Identify which cell holds the provided text, then report its [X, Y] central coordinate. 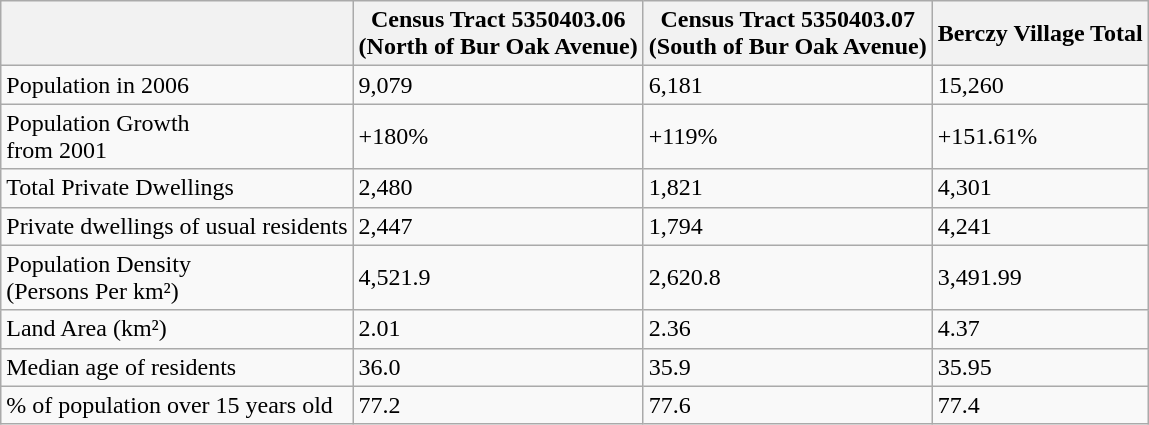
3,491.99 [1040, 278]
4.37 [1040, 329]
Total Private Dwellings [177, 188]
% of population over 15 years old [177, 405]
4,241 [1040, 226]
77.4 [1040, 405]
36.0 [498, 367]
2,480 [498, 188]
+180% [498, 136]
4,301 [1040, 188]
2.36 [788, 329]
Land Area (km²) [177, 329]
2,620.8 [788, 278]
4,521.9 [498, 278]
+151.61% [1040, 136]
1,794 [788, 226]
+119% [788, 136]
Population Density (Persons Per km²) [177, 278]
Median age of residents [177, 367]
9,079 [498, 85]
77.2 [498, 405]
35.9 [788, 367]
Population Growth from 2001 [177, 136]
6,181 [788, 85]
15,260 [1040, 85]
1,821 [788, 188]
35.95 [1040, 367]
Population in 2006 [177, 85]
Berczy Village Total [1040, 34]
2.01 [498, 329]
Census Tract 5350403.07(South of Bur Oak Avenue) [788, 34]
Private dwellings of usual residents [177, 226]
77.6 [788, 405]
2,447 [498, 226]
Census Tract 5350403.06(North of Bur Oak Avenue) [498, 34]
